Detect which cell encompasses the target text, then output its [X, Y] center coordinate. 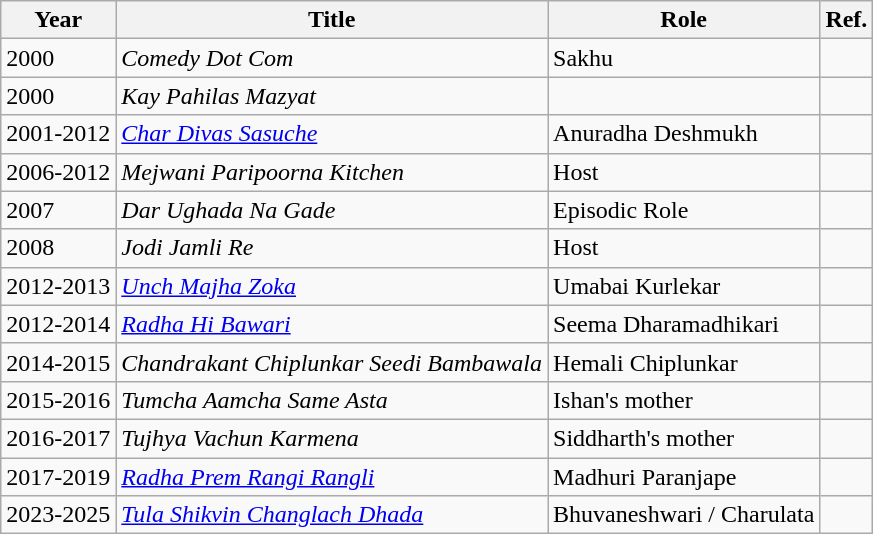
2012-2013 [58, 286]
Comedy Dot Com [332, 58]
Madhuri Paranjape [684, 477]
Tula Shikvin Changlach Dhada [332, 515]
Chandrakant Chiplunkar Seedi Bambawala [332, 362]
Episodic Role [684, 210]
Char Divas Sasuche [332, 134]
2017-2019 [58, 477]
2015-2016 [58, 400]
Umabai Kurlekar [684, 286]
Ishan's mother [684, 400]
Year [58, 20]
Kay Pahilas Mazyat [332, 96]
Hemali Chiplunkar [684, 362]
2023-2025 [58, 515]
Tujhya Vachun Karmena [332, 438]
Ref. [846, 20]
Role [684, 20]
2007 [58, 210]
2016-2017 [58, 438]
Seema Dharamadhikari [684, 324]
Title [332, 20]
Sakhu [684, 58]
Radha Hi Bawari [332, 324]
2001-2012 [58, 134]
Bhuvaneshwari / Charulata [684, 515]
Mejwani Paripoorna Kitchen [332, 172]
Radha Prem Rangi Rangli [332, 477]
2012-2014 [58, 324]
2014-2015 [58, 362]
Jodi Jamli Re [332, 248]
Tumcha Aamcha Same Asta [332, 400]
Anuradha Deshmukh [684, 134]
Siddharth's mother [684, 438]
2008 [58, 248]
Unch Majha Zoka [332, 286]
Dar Ughada Na Gade [332, 210]
2006-2012 [58, 172]
